Locate the cell with the specified text and output its (x, y) center coordinate. 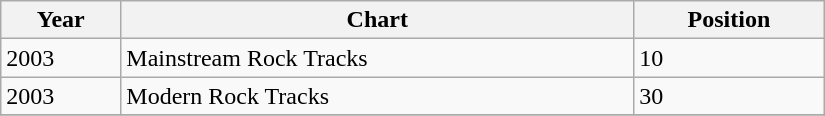
Position (730, 20)
Modern Rock Tracks (378, 96)
Chart (378, 20)
10 (730, 58)
Year (61, 20)
30 (730, 96)
Mainstream Rock Tracks (378, 58)
